Find where the given text appears and provide that cell's center as (x, y) coordinate. 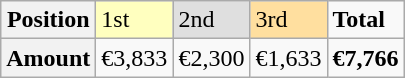
Total (366, 20)
2nd (212, 20)
€7,766 (366, 58)
€3,833 (134, 58)
Amount (48, 58)
€1,633 (288, 58)
Position (48, 20)
1st (134, 20)
3rd (288, 20)
€2,300 (212, 58)
